Scan for the cell matching the given text and deliver its [X, Y] coordinate at center. 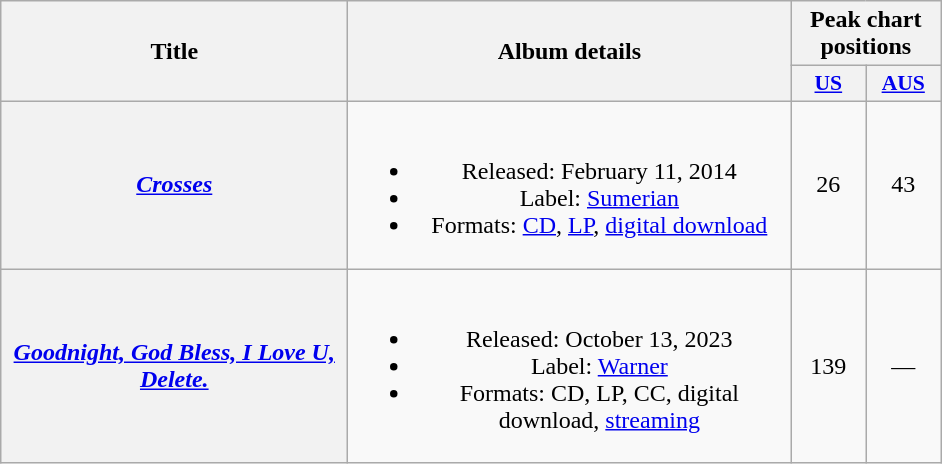
Released: February 11, 2014Label: SumerianFormats: CD, LP, digital download [570, 184]
Title [174, 52]
Peak chart positions [866, 34]
43 [904, 184]
US [828, 84]
Crosses [174, 184]
26 [828, 184]
AUS [904, 84]
139 [828, 365]
— [904, 365]
Album details [570, 52]
Released: October 13, 2023Label: WarnerFormats: CD, LP, CC, digital download, streaming [570, 365]
Goodnight, God Bless, I Love U, Delete. [174, 365]
